Determine the [X, Y] coordinate at the center of the cell enclosing the given text.  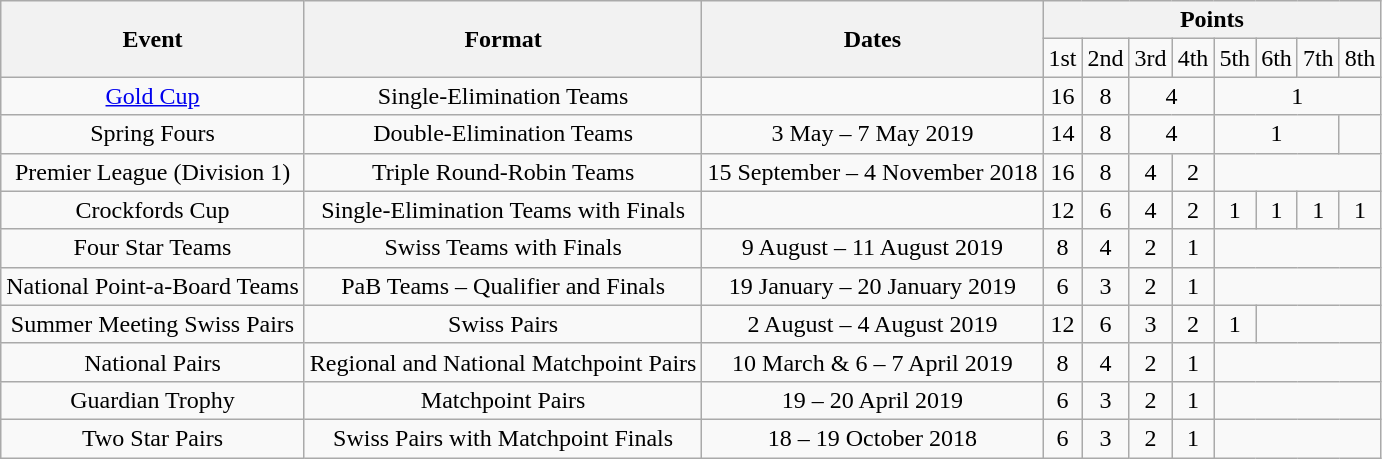
Gold Cup [153, 96]
9 August – 11 August 2019 [872, 248]
3 May – 7 May 2019 [872, 134]
Single-Elimination Teams with Finals [503, 210]
4th [1193, 58]
18 – 19 October 2018 [872, 438]
Matchpoint Pairs [503, 400]
Event [153, 39]
PaB Teams – Qualifier and Finals [503, 286]
Summer Meeting Swiss Pairs [153, 324]
Premier League (Division 1) [153, 172]
15 September – 4 November 2018 [872, 172]
Double-Elimination Teams [503, 134]
Regional and National Matchpoint Pairs [503, 362]
Four Star Teams [153, 248]
5th [1235, 58]
Crockfords Cup [153, 210]
7th [1318, 58]
10 March & 6 – 7 April 2019 [872, 362]
6th [1277, 58]
Guardian Trophy [153, 400]
19 – 20 April 2019 [872, 400]
National Point-a-Board Teams [153, 286]
Swiss Pairs [503, 324]
2nd [1106, 58]
2 August – 4 August 2019 [872, 324]
14 [1062, 134]
Two Star Pairs [153, 438]
19 January – 20 January 2019 [872, 286]
Swiss Teams with Finals [503, 248]
8th [1360, 58]
1st [1062, 58]
Triple Round-Robin Teams [503, 172]
Format [503, 39]
3rd [1150, 58]
Dates [872, 39]
Single-Elimination Teams [503, 96]
National Pairs [153, 362]
Swiss Pairs with Matchpoint Finals [503, 438]
Points [1212, 20]
Spring Fours [153, 134]
